Detect which cell encompasses the target text, then output its [X, Y] center coordinate. 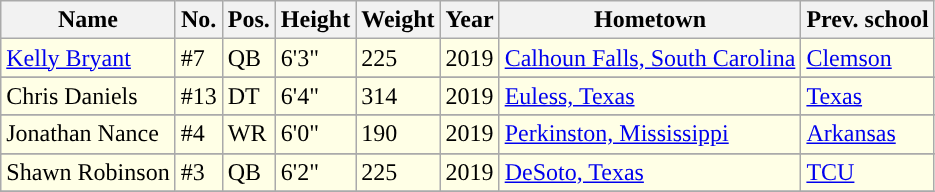
Height [315, 20]
Pos. [248, 20]
Shawn Robinson [88, 172]
DeSoto, Texas [650, 172]
Hometown [650, 20]
190 [398, 134]
Euless, Texas [650, 96]
Jonathan Nance [88, 134]
314 [398, 96]
Perkinston, Mississippi [650, 134]
Year [470, 20]
6'0" [315, 134]
#7 [198, 58]
No. [198, 20]
Texas [868, 96]
6'2" [315, 172]
6'4" [315, 96]
#4 [198, 134]
Kelly Bryant [88, 58]
DT [248, 96]
Chris Daniels [88, 96]
Arkansas [868, 134]
Prev. school [868, 20]
Clemson [868, 58]
6'3" [315, 58]
TCU [868, 172]
Name [88, 20]
#3 [198, 172]
WR [248, 134]
Weight [398, 20]
Calhoun Falls, South Carolina [650, 58]
#13 [198, 96]
